Extract the (x, y) coordinate from the center of the cell holding the provided text.  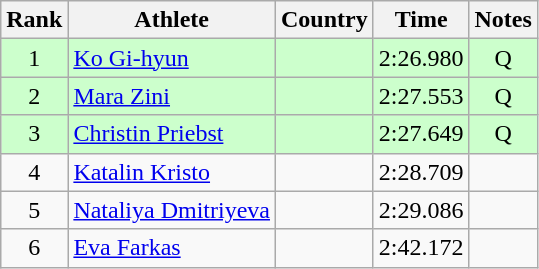
2:27.649 (421, 134)
Athlete (172, 20)
Mara Zini (172, 96)
Rank (34, 20)
3 (34, 134)
5 (34, 210)
6 (34, 248)
4 (34, 172)
2:28.709 (421, 172)
2:26.980 (421, 58)
2:29.086 (421, 210)
Time (421, 20)
2 (34, 96)
2:42.172 (421, 248)
Christin Priebst (172, 134)
Eva Farkas (172, 248)
2:27.553 (421, 96)
1 (34, 58)
Ko Gi-hyun (172, 58)
Nataliya Dmitriyeva (172, 210)
Notes (503, 20)
Country (325, 20)
Katalin Kristo (172, 172)
